Capture the cell that displays the provided text and extract its [x, y] central coordinate. 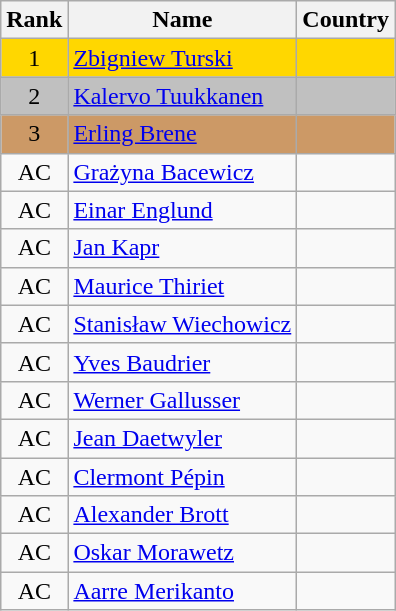
Werner Gallusser [182, 400]
Erling Brene [182, 134]
Alexander Brott [182, 515]
Einar Englund [182, 210]
Country [346, 20]
Stanisław Wiechowicz [182, 324]
Jean Daetwyler [182, 438]
1 [34, 58]
Yves Baudrier [182, 362]
2 [34, 96]
Maurice Thiriet [182, 286]
Name [182, 20]
3 [34, 134]
Kalervo Tuukkanen [182, 96]
Rank [34, 20]
Clermont Pépin [182, 477]
Jan Kapr [182, 248]
Oskar Morawetz [182, 553]
Zbigniew Turski [182, 58]
Aarre Merikanto [182, 591]
Grażyna Bacewicz [182, 172]
